Search for the cell housing the specified text and yield its (x, y) center coordinate. 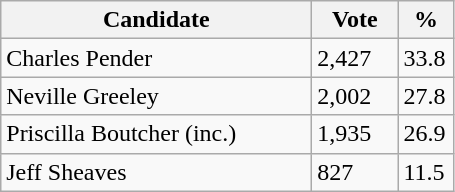
1,935 (355, 134)
Charles Pender (156, 58)
Priscilla Boutcher (inc.) (156, 134)
27.8 (426, 96)
2,002 (355, 96)
26.9 (426, 134)
Vote (355, 20)
2,427 (355, 58)
11.5 (426, 172)
827 (355, 172)
Candidate (156, 20)
Jeff Sheaves (156, 172)
% (426, 20)
33.8 (426, 58)
Neville Greeley (156, 96)
